Locate the cell with the specified text and output its [X, Y] center coordinate. 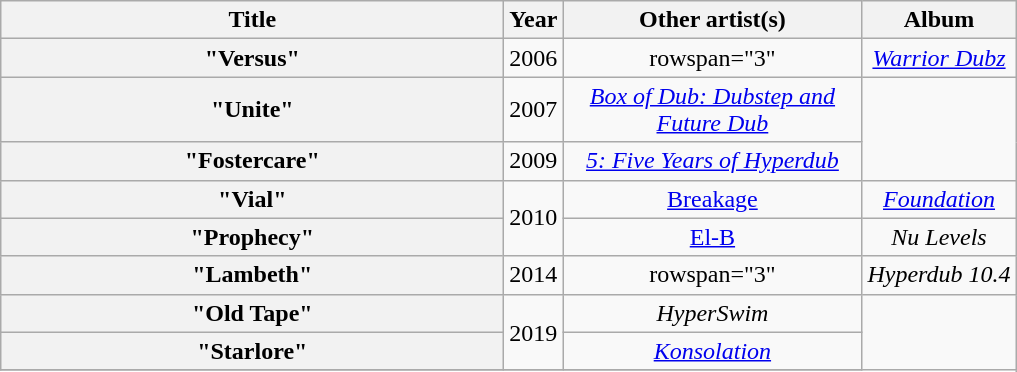
Album [939, 20]
Foundation [939, 199]
Breakage [712, 199]
Nu Levels [939, 237]
"Fostercare" [252, 161]
"Unite" [252, 110]
2009 [534, 161]
"Lambeth" [252, 275]
Konsolation [712, 351]
Box of Dub: Dubstep and Future Dub [712, 110]
"Old Tape" [252, 313]
"Prophecy" [252, 237]
Other artist(s) [712, 20]
5: Five Years of Hyperdub [712, 161]
Title [252, 20]
El-B [712, 237]
Hyperdub 10.4 [939, 275]
2010 [534, 218]
2019 [534, 332]
2006 [534, 58]
"Versus" [252, 58]
2014 [534, 275]
"Starlore" [252, 351]
Warrior Dubz [939, 58]
Year [534, 20]
HyperSwim [712, 313]
"Vial" [252, 199]
2007 [534, 110]
